Identify which cell holds the provided text, then report its [X, Y] central coordinate. 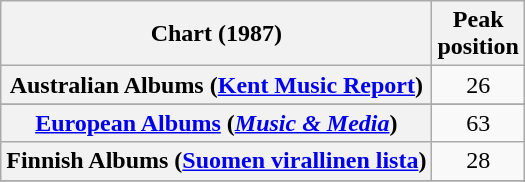
Peakposition [478, 34]
Finnish Albums (Suomen virallinen lista) [216, 161]
26 [478, 85]
63 [478, 123]
European Albums (Music & Media) [216, 123]
Chart (1987) [216, 34]
28 [478, 161]
Australian Albums (Kent Music Report) [216, 85]
